Capture the cell that displays the provided text and extract its (x, y) central coordinate. 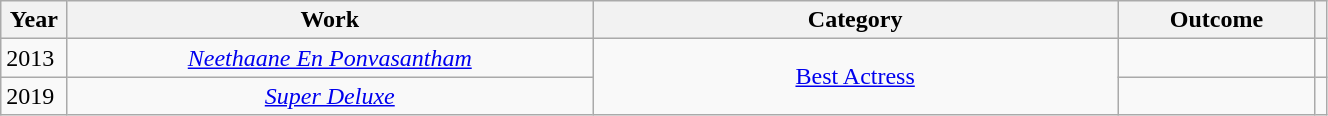
Year (34, 20)
Neethaane En Ponvasantham (330, 58)
Outcome (1217, 20)
2019 (34, 96)
Work (330, 20)
Super Deluxe (330, 96)
Best Actress (856, 77)
2013 (34, 58)
Category (856, 20)
